Scan for the cell matching the given text and deliver its [X, Y] coordinate at center. 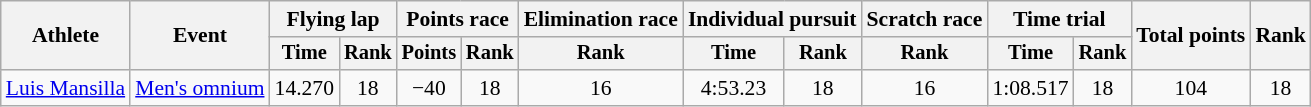
Flying lap [334, 19]
Points race [458, 19]
Athlete [66, 36]
Total points [1190, 36]
Individual pursuit [772, 19]
1:08.517 [1030, 88]
Luis Mansilla [66, 88]
Time trial [1059, 19]
104 [1190, 88]
14.270 [304, 88]
Men's omnium [200, 88]
Elimination race [601, 19]
−40 [429, 88]
Event [200, 36]
Scratch race [925, 19]
Points [429, 54]
4:53.23 [734, 88]
